Locate the cell with the specified text and output its (X, Y) center coordinate. 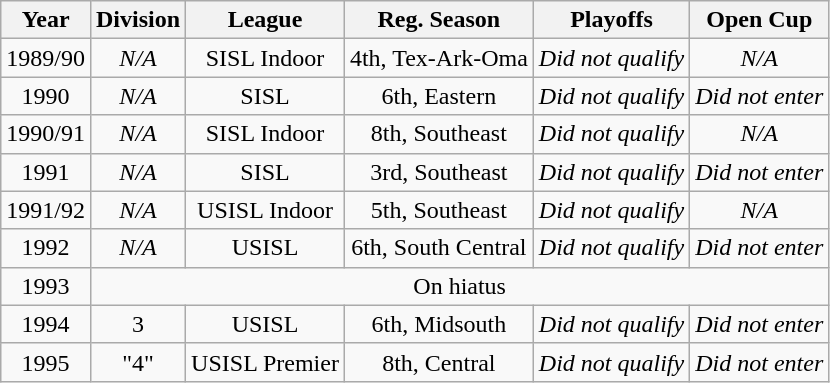
5th, Southeast (438, 210)
League (266, 20)
"4" (138, 362)
1991 (46, 172)
4th, Tex-Ark-Oma (438, 58)
1993 (46, 286)
1992 (46, 248)
1994 (46, 324)
On hiatus (459, 286)
1990/91 (46, 134)
1995 (46, 362)
8th, Central (438, 362)
3rd, Southeast (438, 172)
1989/90 (46, 58)
1991/92 (46, 210)
Year (46, 20)
3 (138, 324)
USISL Indoor (266, 210)
Open Cup (760, 20)
6th, South Central (438, 248)
1990 (46, 96)
Playoffs (611, 20)
8th, Southeast (438, 134)
6th, Midsouth (438, 324)
Reg. Season (438, 20)
Division (138, 20)
USISL Premier (266, 362)
6th, Eastern (438, 96)
